Capture the cell that displays the provided text and extract its [x, y] central coordinate. 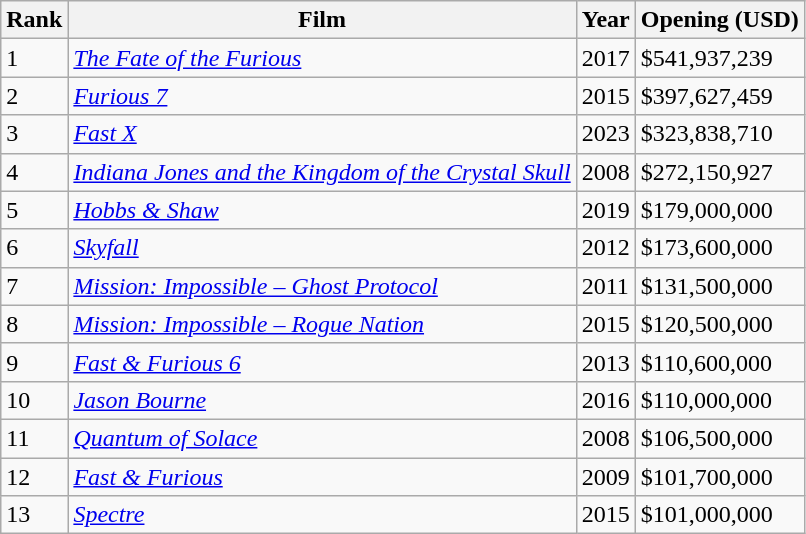
Year [606, 20]
Quantum of Solace [322, 438]
Spectre [322, 515]
12 [34, 477]
4 [34, 172]
Fast X [322, 134]
9 [34, 362]
Skyfall [322, 248]
Fast & Furious [322, 477]
2017 [606, 58]
6 [34, 248]
$106,500,000 [720, 438]
8 [34, 324]
2 [34, 96]
Furious 7 [322, 96]
2011 [606, 286]
Fast & Furious 6 [322, 362]
$101,000,000 [720, 515]
11 [34, 438]
Mission: Impossible – Rogue Nation [322, 324]
2023 [606, 134]
Indiana Jones and the Kingdom of the Crystal Skull [322, 172]
Rank [34, 20]
Film [322, 20]
$131,500,000 [720, 286]
$323,838,710 [720, 134]
$173,600,000 [720, 248]
2019 [606, 210]
$397,627,459 [720, 96]
$110,000,000 [720, 400]
2012 [606, 248]
3 [34, 134]
1 [34, 58]
$541,937,239 [720, 58]
Mission: Impossible – Ghost Protocol [322, 286]
Opening (USD) [720, 20]
The Fate of the Furious [322, 58]
$110,600,000 [720, 362]
Jason Bourne [322, 400]
$179,000,000 [720, 210]
2013 [606, 362]
10 [34, 400]
2016 [606, 400]
$120,500,000 [720, 324]
2009 [606, 477]
$272,150,927 [720, 172]
5 [34, 210]
$101,700,000 [720, 477]
Hobbs & Shaw [322, 210]
13 [34, 515]
7 [34, 286]
